Identify which cell holds the provided text, then report its (x, y) central coordinate. 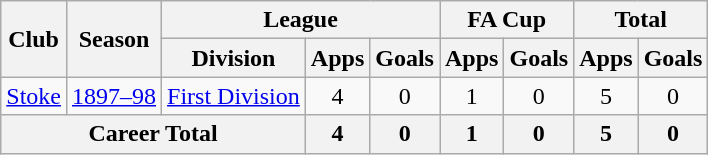
FA Cup (507, 20)
Club (34, 39)
Season (114, 39)
First Division (234, 96)
Division (234, 58)
Total (641, 20)
Stoke (34, 96)
1897–98 (114, 96)
Career Total (154, 134)
League (301, 20)
